Pinpoint the cell where the given text exists, returning its (x, y) midpoint coordinate. 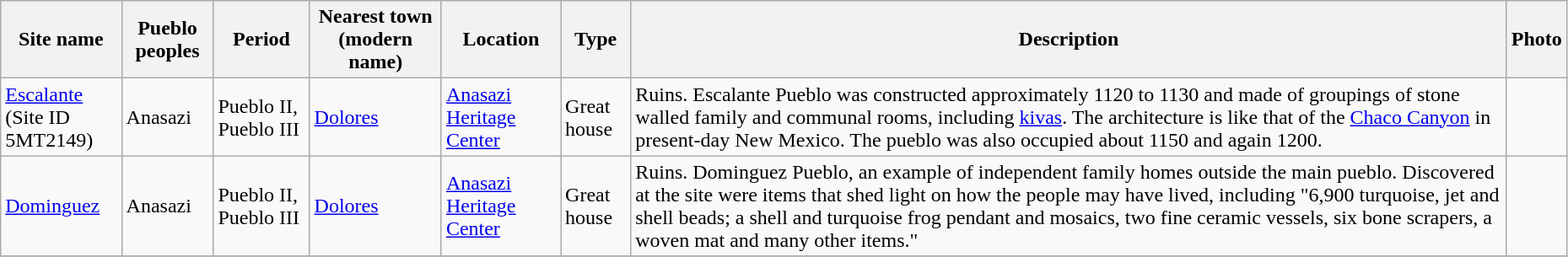
Location (501, 40)
Period (261, 40)
Pueblo peoples (167, 40)
Escalante(Site ID 5MT2149) (61, 117)
Description (1070, 40)
Type (595, 40)
Photo (1537, 40)
Site name (61, 40)
Nearest town (modern name) (375, 40)
Dominguez (61, 206)
